Return the [X, Y] coordinate for the center point of the cell that contains the specified text.  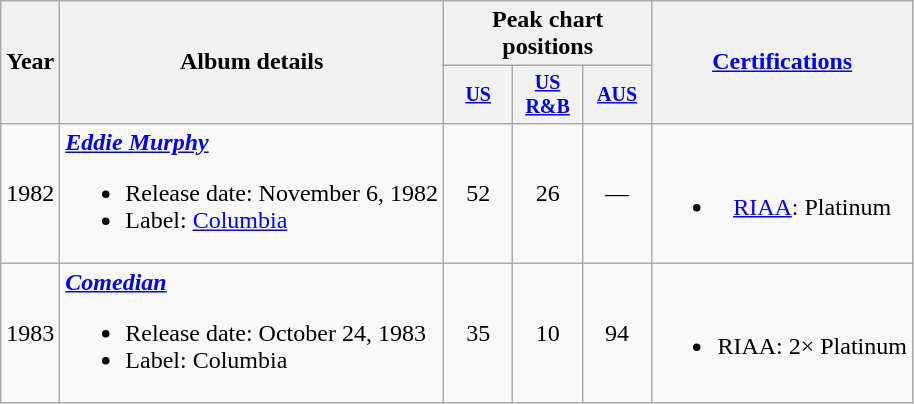
US [478, 94]
US R&B [548, 94]
Year [30, 62]
1982 [30, 193]
RIAA: Platinum [782, 193]
AUS [616, 94]
Certifications [782, 62]
35 [478, 333]
— [616, 193]
Album details [252, 62]
52 [478, 193]
94 [616, 333]
Eddie MurphyRelease date: November 6, 1982Label: Columbia [252, 193]
26 [548, 193]
1983 [30, 333]
Peak chartpositions [547, 34]
RIAA: 2× Platinum [782, 333]
ComedianRelease date: October 24, 1983Label: Columbia [252, 333]
10 [548, 333]
